Determine the (x, y) coordinate at the center of the cell enclosing the given text.  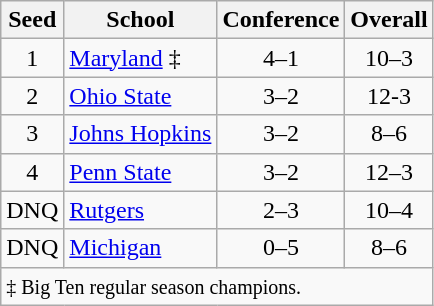
12-3 (389, 96)
Overall (389, 20)
Seed (32, 20)
0–5 (281, 248)
4 (32, 172)
3 (32, 134)
1 (32, 58)
Michigan (140, 248)
2 (32, 96)
Conference (281, 20)
4–1 (281, 58)
Ohio State (140, 96)
10–4 (389, 210)
School (140, 20)
‡ Big Ten regular season champions. (217, 286)
Penn State (140, 172)
Rutgers (140, 210)
12–3 (389, 172)
Johns Hopkins (140, 134)
2–3 (281, 210)
10–3 (389, 58)
Maryland ‡ (140, 58)
